Scan for the cell matching the given text and deliver its (x, y) coordinate at center. 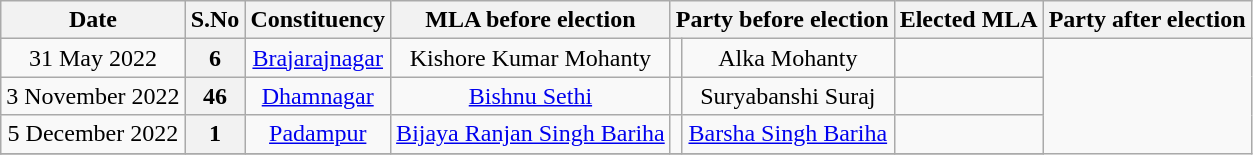
Constituency (318, 20)
Suryabanshi Suraj (788, 96)
3 November 2022 (93, 96)
Barsha Singh Bariha (788, 134)
Elected MLA (968, 20)
Dhamnagar (318, 96)
Bijaya Ranjan Singh Bariha (531, 134)
Alka Mohanty (788, 58)
Date (93, 20)
Kishore Kumar Mohanty (531, 58)
Bishnu Sethi (531, 96)
5 December 2022 (93, 134)
6 (215, 58)
46 (215, 96)
Padampur (318, 134)
Party after election (1147, 20)
31 May 2022 (93, 58)
Party before election (782, 20)
Brajarajnagar (318, 58)
MLA before election (531, 20)
1 (215, 134)
S.No (215, 20)
